Detect which cell encompasses the target text, then output its [X, Y] center coordinate. 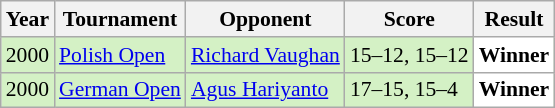
17–15, 15–4 [410, 90]
Result [514, 19]
Polish Open [120, 55]
Year [28, 19]
German Open [120, 90]
Opponent [266, 19]
Tournament [120, 19]
Agus Hariyanto [266, 90]
15–12, 15–12 [410, 55]
Score [410, 19]
Richard Vaughan [266, 55]
